Search for the cell housing the specified text and yield its (x, y) center coordinate. 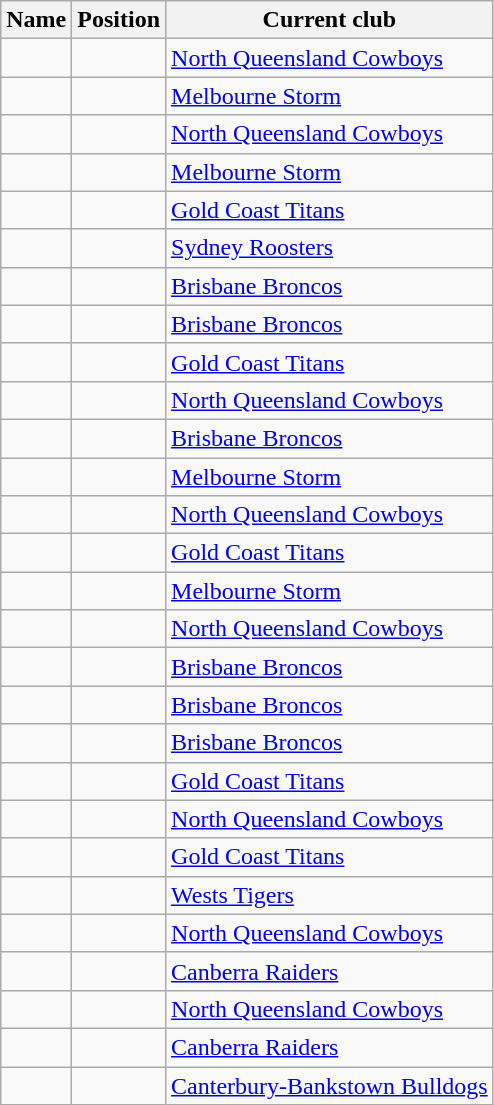
Name (36, 20)
Wests Tigers (330, 895)
Current club (330, 20)
Position (119, 20)
Sydney Roosters (330, 248)
Canterbury-Bankstown Bulldogs (330, 1085)
